Pinpoint the cell where the given text exists, returning its [x, y] midpoint coordinate. 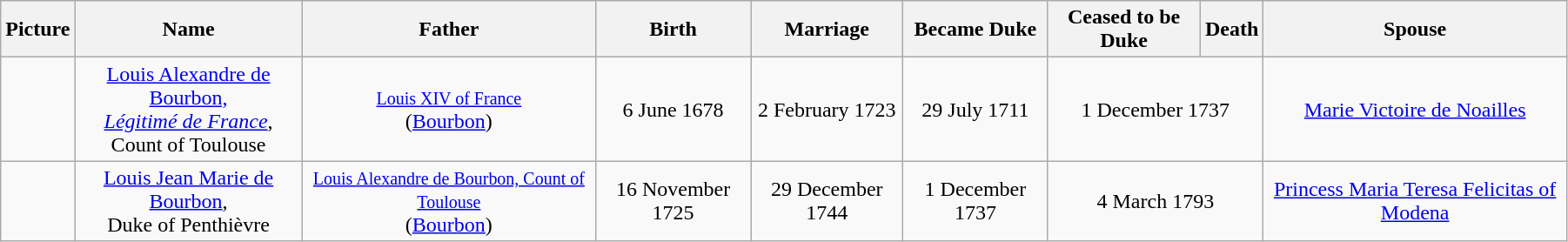
Spouse [1415, 30]
4 March 1793 [1156, 201]
Louis Jean Marie de Bourbon, Duke of Penthièvre [188, 201]
29 July 1711 [975, 110]
Birth [673, 30]
Marriage [827, 30]
Became Duke [975, 30]
29 December 1744 [827, 201]
Louis Alexandre de Bourbon, Count of Toulouse (Bourbon) [449, 201]
Death [1231, 30]
Picture [38, 30]
Name [188, 30]
Father [449, 30]
2 February 1723 [827, 110]
16 November 1725 [673, 201]
Princess Maria Teresa Felicitas of Modena [1415, 201]
Marie Victoire de Noailles [1415, 110]
Ceased to be Duke [1124, 30]
Louis XIV of France (Bourbon) [449, 110]
Louis Alexandre de Bourbon, Légitimé de France, Count of Toulouse [188, 110]
6 June 1678 [673, 110]
